For the text-containing cell, return its midpoint in [x, y] coordinate format. 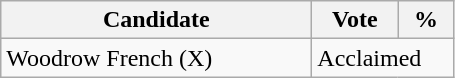
Acclaimed [383, 58]
% [426, 20]
Vote [355, 20]
Woodrow French (X) [156, 58]
Candidate [156, 20]
